Capture the cell that displays the provided text and extract its [x, y] central coordinate. 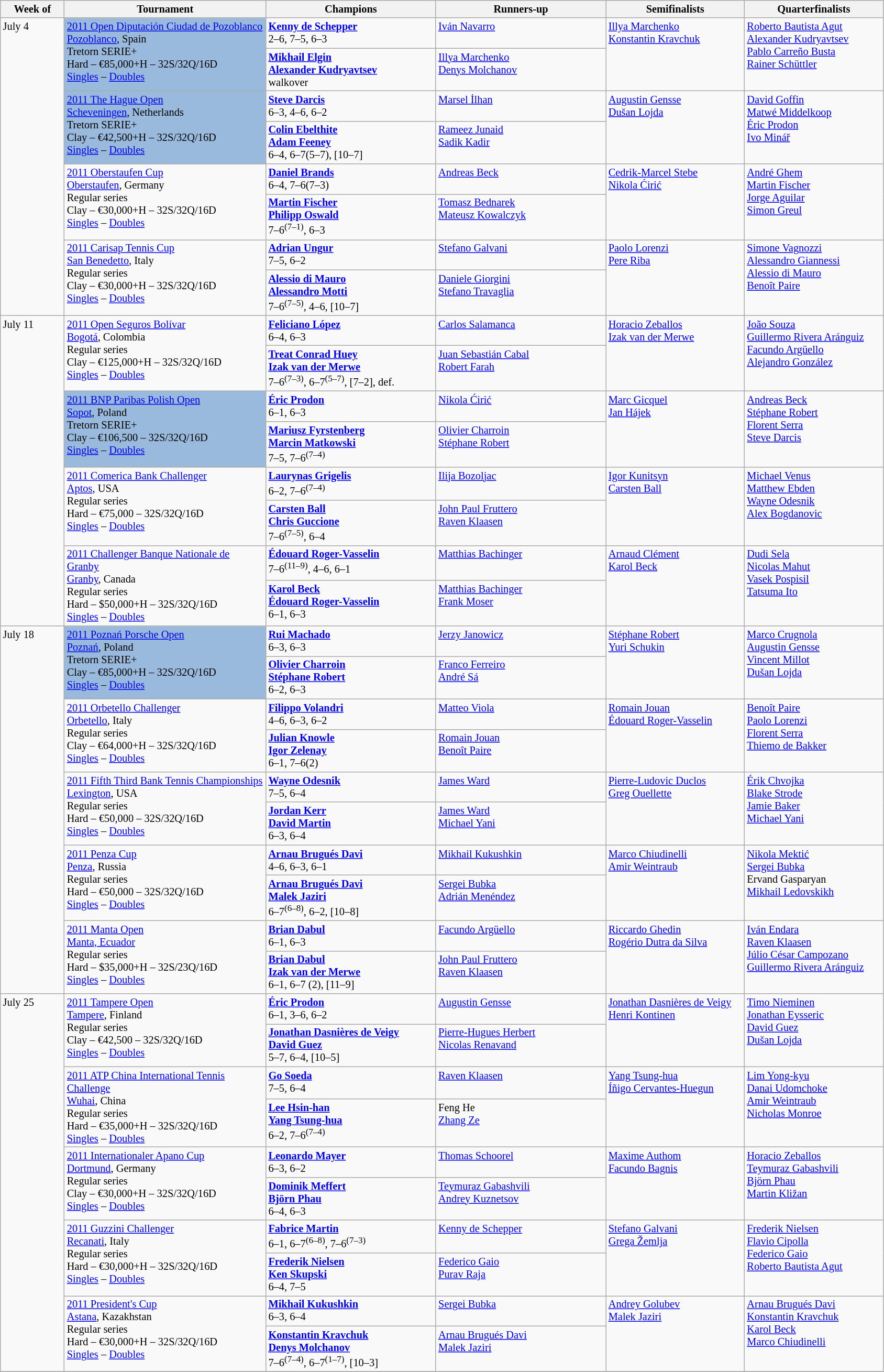
Iván Navarro [521, 33]
Tomasz Bednarek Mateusz Kowalczyk [521, 217]
July 4 [32, 167]
Andrey Golubev Malek Jaziri [676, 1334]
Alessio di Mauro Alessandro Motti7–6(7–5), 4–6, [10–7] [351, 292]
Jordan Kerr David Martin6–3, 6–4 [351, 824]
July 18 [32, 810]
Lim Yong-kyu Danai Udomchoke Amir Weintraub Nicholas Monroe [814, 1107]
Arnau Brugués Davi Konstantin Kravchuk Karol Beck Marco Chiudinelli [814, 1334]
Ilija Bozoljac [521, 483]
Édouard Roger-Vasselin7–6(11–9), 4–6, 6–1 [351, 563]
Jerzy Janowicz [521, 641]
Simone Vagnozzi Alessandro Giannessi Alessio di Mauro Benoît Paire [814, 278]
Brian Dabul6–1, 6–3 [351, 936]
Facundo Argüello [521, 936]
2011 Manta Open Manta, EcuadorRegular seriesHard – $35,000+H – 32S/23Q/16DSingles – Doubles [165, 957]
Franco Ferreiro André Sá [521, 677]
Riccardo Ghedin Rogério Dutra da Silva [676, 957]
Illya Marchenko Denys Molchanov [521, 70]
Leonardo Mayer6–3, 6–2 [351, 1162]
2011 Poznań Porsche OpenPoznań, PolandTretorn SERIE+Clay – €85,000+H – 32S/32Q/16DSingles – Doubles [165, 662]
Olivier Charroin Stéphane Robert6–2, 6–3 [351, 677]
Dominik Meffert Björn Phau6–4, 6–3 [351, 1199]
2011 Orbetello ChallengerOrbetello, ItalyRegular seriesClay – €64,000+H – 32S/32Q/16DSingles – Doubles [165, 736]
Paolo Lorenzi Pere Riba [676, 278]
Treat Conrad Huey Izak van der Merwe7–6(7–3), 6–7(5–7), [7–2], def. [351, 369]
Nikola Ćirić [521, 406]
Arnau Brugués Davi Malek Jaziri [521, 1348]
Steve Darcis6–3, 4–6, 6–2 [351, 106]
Week of [32, 9]
Éric Prodon6–1, 6–3 [351, 406]
Rameez Junaid Sadik Kadir [521, 142]
Filippo Volandri4–6, 6–3, 6–2 [351, 714]
Stéphane Robert Yuri Schukin [676, 662]
2011 Challenger Banque Nationale de Granby Granby, CanadaRegular seriesHard – $50,000+H – 32S/32Q/16DSingles – Doubles [165, 586]
Teymuraz Gabashvili Andrey Kuznetsov [521, 1199]
Federico Gaio Purav Raja [521, 1275]
Daniel Brands6–4, 7–6(7–3) [351, 179]
Augustin Gensse [521, 1008]
July 25 [32, 1182]
Fabrice Martin6–1, 6–7(6–8), 7–6(7–3) [351, 1236]
Matthias Bachinger [521, 563]
Champions [351, 9]
Brian Dabul Izak van der Merwe6–1, 6–7 (2), [11–9] [351, 972]
Laurynas Grigelis6–2, 7–6(7–4) [351, 483]
2011 Guzzini Challenger Recanati, ItalyRegular seriesHard – €30,000+H – 32S/32Q/16DSingles – Doubles [165, 1258]
Kenny de Schepper2–6, 7–5, 6–3 [351, 33]
Yang Tsung-hua Íñigo Cervantes-Huegun [676, 1107]
2011 President's Cup Astana, KazakhstanRegular seriesHard – €30,000+H – 32S/32Q/16DSingles – Doubles [165, 1334]
Nikola Mektić Sergei Bubka Ervand Gasparyan Mikhail Ledovskikh [814, 883]
Karol Beck Édouard Roger-Vasselin6–1, 6–3 [351, 603]
Feliciano López6–4, 6–3 [351, 331]
Adrian Ungur7–5, 6–2 [351, 255]
André Ghem Martin Fischer Jorge Aguilar Simon Greul [814, 202]
Rui Machado6–3, 6–3 [351, 641]
Marco Crugnola Augustin Gensse Vincent Millot Dušan Lojda [814, 662]
Illya Marchenko Konstantin Kravchuk [676, 54]
Mikhail Elgin Alexander Kudryavtsevwalkover [351, 70]
2011 ATP China International Tennis Challenge Wuhai, ChinaRegular seriesHard – €35,000+H – 32S/32Q/16DSingles – Doubles [165, 1107]
Horacio Zeballos Teymuraz Gabashvili Björn Phau Martin Kližan [814, 1183]
David Goffin Matwé Middelkoop Éric Prodon Ivo Minář [814, 127]
Jonathan Dasnières de Veigy David Guez5–7, 6–4, [10–5] [351, 1045]
2011 Penza Cup Penza, RussiaRegular seriesHard – €50,000 – 32S/32Q/16DSingles – Doubles [165, 883]
2011 Internationaler Apano CupDortmund, GermanyRegular seriesClay – €30,000+H – 32S/32Q/16DSingles – Doubles [165, 1183]
2011 Open Diputación Ciudad de Pozoblanco Pozoblanco, SpainTretorn SERIE+Hard – €85,000+H – 32S/32Q/16DSingles – Doubles [165, 54]
2011 Comerica Bank Challenger Aptos, USARegular seriesHard – €75,000 – 32S/32Q/16DSingles – Doubles [165, 506]
Benoît Paire Paolo Lorenzi Florent Serra Thiemo de Bakker [814, 736]
Tournament [165, 9]
Mikhail Kukushkin6–3, 6–4 [351, 1311]
Romain Jouan Benoît Paire [521, 751]
Frederik Nielsen Ken Skupski6–4, 7–5 [351, 1275]
Érik Chvojka Blake Strode Jamie Baker Michael Yani [814, 808]
2011 Open Seguros Bolívar Bogotá, ColombiaRegular seriesClay – €125,000+H – 32S/32Q/16DSingles – Doubles [165, 353]
Timo Nieminen Jonathan Eysseric David Guez Dušan Lojda [814, 1030]
Thomas Schoorel [521, 1162]
Iván Endara Raven Klaasen Júlio César Campozano Guillermo Rivera Aránguiz [814, 957]
Jonathan Dasnières de Veigy Henri Kontinen [676, 1030]
Horacio Zeballos Izak van der Merwe [676, 353]
Augustin Gensse Dušan Lojda [676, 127]
Stefano Galvani Grega Žemlja [676, 1258]
James Ward [521, 787]
Konstantin Kravchuk Denys Molchanov7–6(7–4), 6–7(1–7), [10–3] [351, 1348]
Julian Knowle Igor Zelenay6–1, 7–6(2) [351, 751]
Carsten Ball Chris Guccione7–6(7–5), 6–4 [351, 523]
Raven Klaasen [521, 1082]
Matteo Viola [521, 714]
Quarterfinalists [814, 9]
Éric Prodon6–1, 3–6, 6–2 [351, 1008]
Dudi Sela Nicolas Mahut Vasek Pospisil Tatsuma Ito [814, 586]
Mikhail Kukushkin [521, 860]
Sergei Bubka [521, 1311]
Colin Ebelthite Adam Feeney6–4, 6–7(5–7), [10–7] [351, 142]
Runners-up [521, 9]
Go Soeda7–5, 6–4 [351, 1082]
Pierre-Hugues Herbert Nicolas Renavand [521, 1045]
Daniele Giorgini Stefano Travaglia [521, 292]
Cedrik-Marcel Stebe Nikola Ćirić [676, 202]
Arnau Brugués Davi4–6, 6–3, 6–1 [351, 860]
2011 Oberstaufen CupOberstaufen, GermanyRegular seriesClay – €30,000+H – 32S/32Q/16DSingles – Doubles [165, 202]
Stefano Galvani [521, 255]
Andreas Beck [521, 179]
Olivier Charroin Stéphane Robert [521, 444]
Semifinalists [676, 9]
Marc Gicquel Jan Hájek [676, 429]
July 11 [32, 470]
Andreas Beck Stéphane Robert Florent Serra Steve Darcis [814, 429]
Marsel İlhan [521, 106]
2011 BNP Paribas Polish Open Sopot, PolandTretorn SERIE+Clay – €106,500 – 32S/32Q/16DSingles – Doubles [165, 429]
2011 Carisap Tennis Cup San Benedetto, ItalyRegular seriesClay – €30,000+H – 32S/32Q/16DSingles – Doubles [165, 278]
2011 Fifth Third Bank Tennis ChampionshipsLexington, USARegular seriesHard – €50,000 – 32S/32Q/16DSingles – Doubles [165, 808]
Maxime Authom Facundo Bagnis [676, 1183]
Matthias Bachinger Frank Moser [521, 603]
Wayne Odesnik7–5, 6–4 [351, 787]
Igor Kunitsyn Carsten Ball [676, 506]
Mariusz Fyrstenberg Marcin Matkowski7–5, 7–6(7–4) [351, 444]
Lee Hsin-han Yang Tsung-hua6–2, 7–6(7–4) [351, 1123]
Arnaud Clément Karol Beck [676, 586]
Romain Jouan Édouard Roger-Vasselin [676, 736]
Kenny de Schepper [521, 1236]
João Souza Guillermo Rivera Aránguiz Facundo Argüello Alejandro González [814, 353]
Carlos Salamanca [521, 331]
Sergei Bubka Adrián Menéndez [521, 898]
2011 Tampere OpenTampere, FinlandRegular seriesClay – €42,500 – 32S/32Q/16DSingles – Doubles [165, 1030]
Martin Fischer Philipp Oswald7–6(7–1), 6–3 [351, 217]
James Ward Michael Yani [521, 824]
Roberto Bautista Agut Alexander Kudryavtsev Pablo Carreño Busta Rainer Schüttler [814, 54]
Marco Chiudinelli Amir Weintraub [676, 883]
Michael Venus Matthew Ebden Wayne Odesnik Alex Bogdanovic [814, 506]
Juan Sebastián Cabal Robert Farah [521, 369]
Feng He Zhang Ze [521, 1123]
Pierre-Ludovic Duclos Greg Ouellette [676, 808]
Arnau Brugués Davi Malek Jaziri6–7(6–8), 6–2, [10–8] [351, 898]
Frederik Nielsen Flavio Cipolla Federico Gaio Roberto Bautista Agut [814, 1258]
2011 The Hague Open Scheveningen, NetherlandsTretorn SERIE+Clay – €42,500+H – 32S/32Q/16DSingles – Doubles [165, 127]
